Locate the cell with the specified text and output its [x, y] center coordinate. 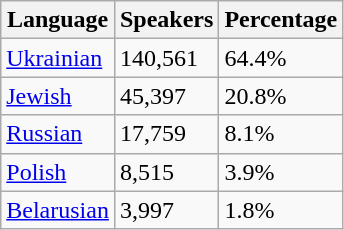
20.8% [281, 96]
Language [58, 20]
3.9% [281, 172]
140,561 [166, 58]
8,515 [166, 172]
17,759 [166, 134]
Polish [58, 172]
3,997 [166, 210]
Speakers [166, 20]
64.4% [281, 58]
1.8% [281, 210]
Percentage [281, 20]
Belarusian [58, 210]
45,397 [166, 96]
8.1% [281, 134]
Russian [58, 134]
Jewish [58, 96]
Ukrainian [58, 58]
